Provide the [x, y] coordinate of the cell's center where the given text is located.  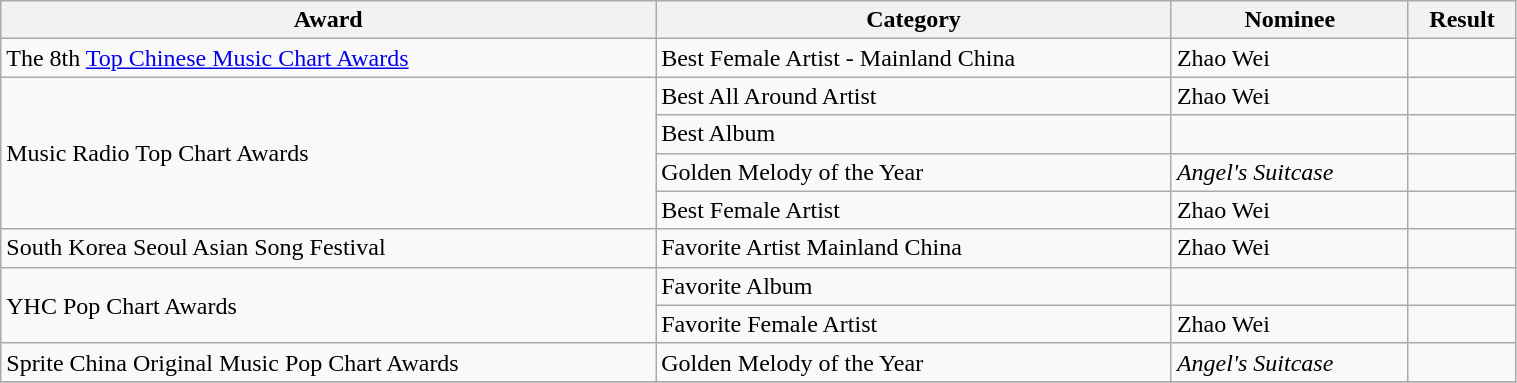
The 8th Top Chinese Music Chart Awards [328, 58]
Best Female Artist [914, 210]
Award [328, 20]
South Korea Seoul Asian Song Festival [328, 248]
Result [1462, 20]
Category [914, 20]
Best Female Artist - Mainland China [914, 58]
Music Radio Top Chart Awards [328, 153]
Favorite Album [914, 286]
Sprite China Original Music Pop Chart Awards [328, 362]
YHC Pop Chart Awards [328, 305]
Nominee [1290, 20]
Favorite Artist Mainland China [914, 248]
Best All Around Artist [914, 96]
Best Album [914, 134]
Favorite Female Artist [914, 324]
